Pinpoint the cell where the given text exists, returning its [X, Y] midpoint coordinate. 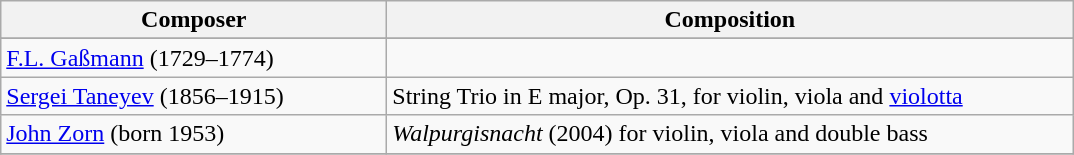
John Zorn (born 1953) [194, 134]
Composer [194, 20]
Sergei Taneyev (1856–1915) [194, 96]
Composition [730, 20]
Walpurgisnacht (2004) for violin, viola and double bass [730, 134]
F.L. Gaßmann (1729–1774) [194, 58]
String Trio in E major, Op. 31, for violin, viola and violotta [730, 96]
